Provide the [x, y] coordinate of the cell's center where the given text is located.  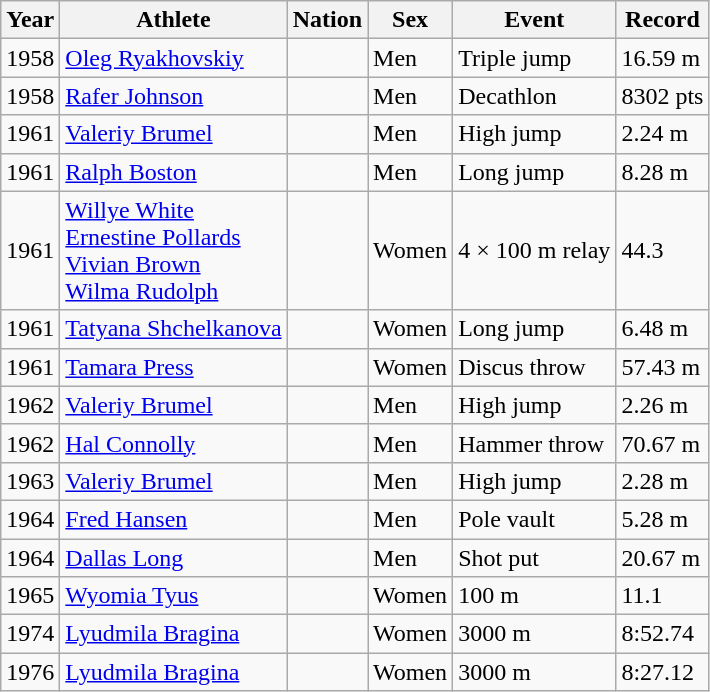
Discus throw [534, 367]
Pole vault [534, 519]
70.67 m [662, 443]
Event [534, 20]
8:27.12 [662, 672]
1974 [30, 634]
Willye WhiteErnestine PollardsVivian BrownWilma Rudolph [174, 250]
Ralph Boston [174, 172]
6.48 m [662, 329]
Fred Hansen [174, 519]
5.28 m [662, 519]
2.26 m [662, 405]
Rafer Johnson [174, 96]
4 × 100 m relay [534, 250]
8302 pts [662, 96]
2.28 m [662, 481]
Nation [327, 20]
16.59 m [662, 58]
11.1 [662, 596]
Hal Connolly [174, 443]
Record [662, 20]
8.28 m [662, 172]
1965 [30, 596]
1963 [30, 481]
Year [30, 20]
100 m [534, 596]
Tatyana Shchelkanova [174, 329]
Sex [410, 20]
Dallas Long [174, 557]
Wyomia Tyus [174, 596]
Hammer throw [534, 443]
Oleg Ryakhovskiy [174, 58]
Tamara Press [174, 367]
Athlete [174, 20]
20.67 m [662, 557]
Decathlon [534, 96]
57.43 m [662, 367]
8:52.74 [662, 634]
44.3 [662, 250]
Triple jump [534, 58]
Shot put [534, 557]
2.24 m [662, 134]
1976 [30, 672]
